From the cell containing the given text, extract its center point as [x, y] coordinate. 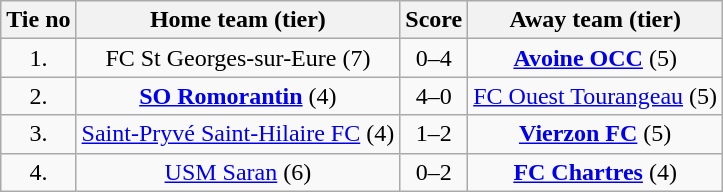
FC St Georges-sur-Eure (7) [238, 58]
0–2 [434, 172]
Saint-Pryvé Saint-Hilaire FC (4) [238, 134]
4. [38, 172]
SO Romorantin (4) [238, 96]
4–0 [434, 96]
0–4 [434, 58]
Tie no [38, 20]
FC Ouest Tourangeau (5) [596, 96]
2. [38, 96]
1–2 [434, 134]
1. [38, 58]
3. [38, 134]
Avoine OCC (5) [596, 58]
FC Chartres (4) [596, 172]
USM Saran (6) [238, 172]
Away team (tier) [596, 20]
Score [434, 20]
Home team (tier) [238, 20]
Vierzon FC (5) [596, 134]
